Extract the (X, Y) coordinate from the center of the cell holding the provided text.  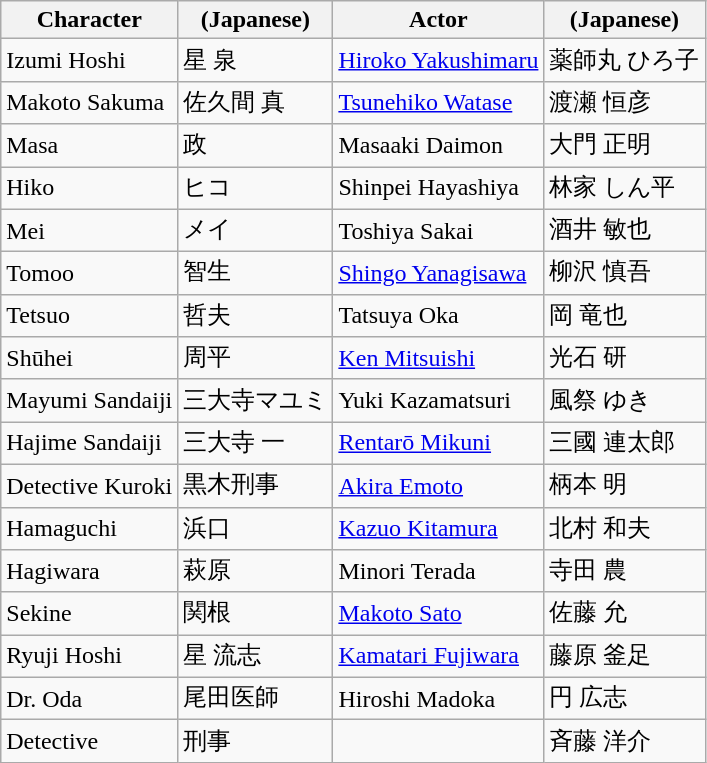
Hiroko Yakushimaru (438, 60)
Detective (90, 742)
智生 (256, 274)
酒井 敏也 (624, 230)
Masa (90, 146)
Hiko (90, 188)
Yuki Kazamatsuri (438, 400)
ヒコ (256, 188)
斉藤 洋介 (624, 742)
Makoto Sakuma (90, 102)
Rentarō Mikuni (438, 444)
Mei (90, 230)
Tsunehiko Watase (438, 102)
Kamatari Fujiwara (438, 656)
Character (90, 20)
哲夫 (256, 316)
Detective Kuroki (90, 486)
星 流志 (256, 656)
萩原 (256, 572)
風祭 ゆき (624, 400)
柄本 明 (624, 486)
星 泉 (256, 60)
三國 連太郎 (624, 444)
Hiroshi Madoka (438, 698)
Hamaguchi (90, 528)
黒木刑事 (256, 486)
円 広志 (624, 698)
Dr. Oda (90, 698)
Ryuji Hoshi (90, 656)
大門 正明 (624, 146)
Izumi Hoshi (90, 60)
佐藤 允 (624, 614)
岡 竜也 (624, 316)
政 (256, 146)
柳沢 慎吾 (624, 274)
Minori Terada (438, 572)
浜口 (256, 528)
Akira Emoto (438, 486)
藤原 釜足 (624, 656)
Sekine (90, 614)
林家 しん平 (624, 188)
光石 研 (624, 358)
Tatsuya Oka (438, 316)
Mayumi Sandaiji (90, 400)
佐久間 真 (256, 102)
Masaaki Daimon (438, 146)
Actor (438, 20)
周平 (256, 358)
渡瀬 恒彦 (624, 102)
三大寺 一 (256, 444)
Tomoo (90, 274)
Shūhei (90, 358)
Tetsuo (90, 316)
尾田医師 (256, 698)
三大寺マユミ (256, 400)
Toshiya Sakai (438, 230)
寺田 農 (624, 572)
Makoto Sato (438, 614)
関根 (256, 614)
薬師丸 ひろ子 (624, 60)
Ken Mitsuishi (438, 358)
Kazuo Kitamura (438, 528)
北村 和夫 (624, 528)
Shingo Yanagisawa (438, 274)
メイ (256, 230)
Shinpei Hayashiya (438, 188)
刑事 (256, 742)
Hajime Sandaiji (90, 444)
Hagiwara (90, 572)
